Provide the (x, y) coordinate of the cell's center where the given text is located.  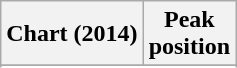
Peakposition (189, 34)
Chart (2014) (72, 34)
